Output the (x, y) coordinate of the center of the cell containing the given text.  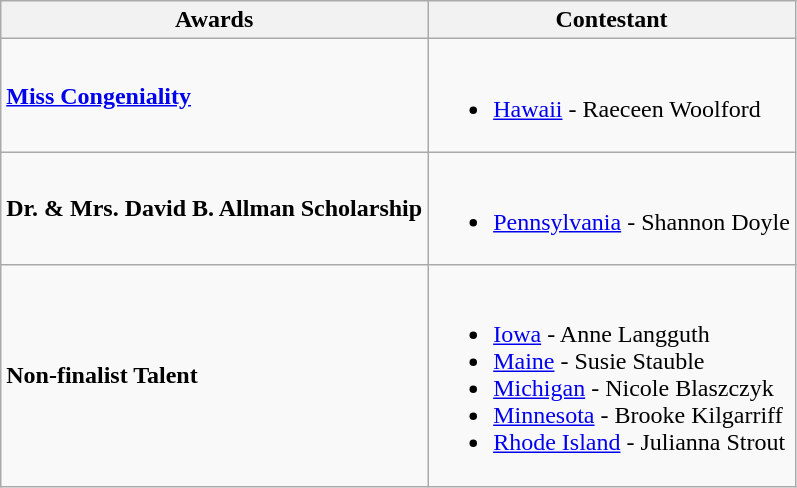
Iowa - Anne Langguth Maine - Susie Stauble Michigan - Nicole Blaszczyk Minnesota - Brooke Kilgarriff Rhode Island - Julianna Strout (612, 376)
Contestant (612, 20)
Dr. & Mrs. David B. Allman Scholarship (214, 208)
Hawaii - Raeceen Woolford (612, 96)
Pennsylvania - Shannon Doyle (612, 208)
Miss Congeniality (214, 96)
Non-finalist Talent (214, 376)
Awards (214, 20)
